Return the [X, Y] coordinate for the center point of the cell that contains the specified text.  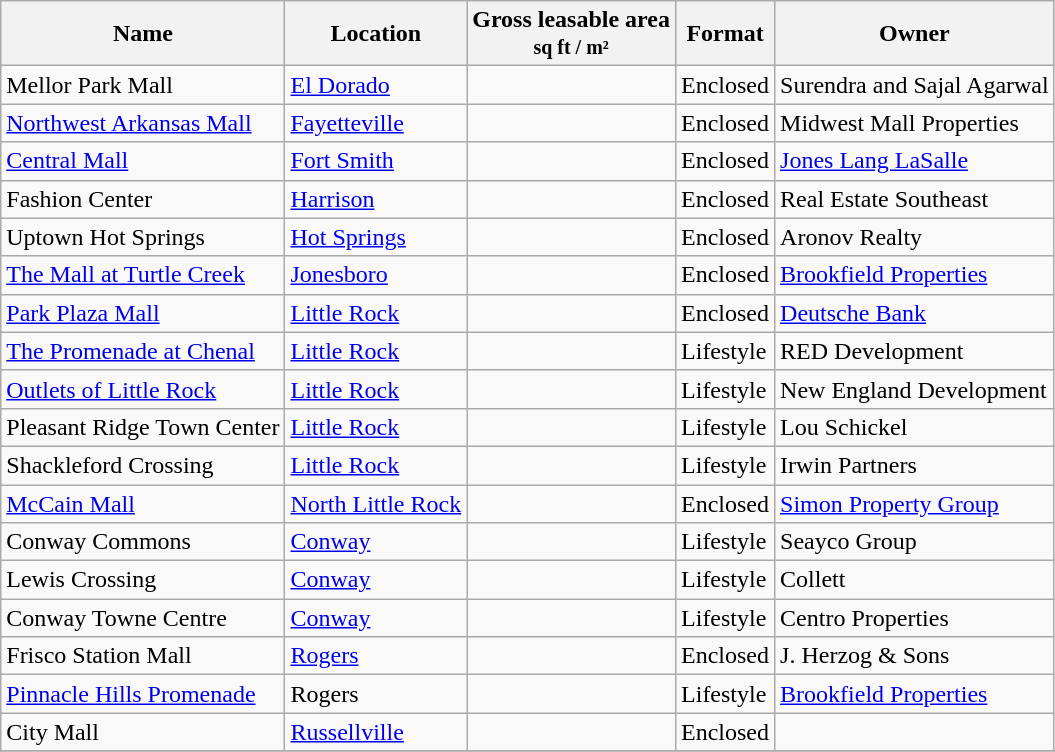
Aronov Realty [915, 237]
New England Development [915, 389]
Midwest Mall Properties [915, 123]
Outlets of Little Rock [143, 389]
Format [726, 34]
Owner [915, 34]
Lou Schickel [915, 427]
Fort Smith [376, 161]
Location [376, 34]
Harrison [376, 199]
Fayetteville [376, 123]
The Mall at Turtle Creek [143, 275]
Mellor Park Mall [143, 85]
Gross leasable areasq ft / m² [572, 34]
Park Plaza Mall [143, 313]
El Dorado [376, 85]
City Mall [143, 732]
McCain Mall [143, 503]
Real Estate Southeast [915, 199]
Name [143, 34]
RED Development [915, 351]
Collett [915, 580]
North Little Rock [376, 503]
Conway Commons [143, 542]
Shackleford Crossing [143, 465]
Pinnacle Hills Promenade [143, 694]
The Promenade at Chenal [143, 351]
Fashion Center [143, 199]
Pleasant Ridge Town Center [143, 427]
Irwin Partners [915, 465]
Conway Towne Centre [143, 618]
Simon Property Group [915, 503]
Deutsche Bank [915, 313]
Centro Properties [915, 618]
Russellville [376, 732]
Seayco Group [915, 542]
Uptown Hot Springs [143, 237]
Jones Lang LaSalle [915, 161]
Northwest Arkansas Mall [143, 123]
Hot Springs [376, 237]
Jonesboro [376, 275]
Surendra and Sajal Agarwal [915, 85]
Frisco Station Mall [143, 656]
Central Mall [143, 161]
Lewis Crossing [143, 580]
J. Herzog & Sons [915, 656]
